For the text-containing cell, return its midpoint in [x, y] coordinate format. 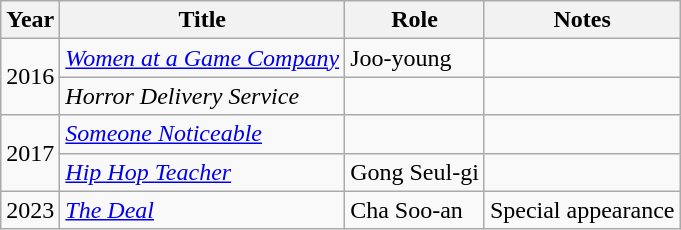
Women at a Game Company [202, 58]
2016 [30, 77]
Joo-young [415, 58]
2023 [30, 210]
Hip Hop Teacher [202, 172]
Notes [582, 20]
Someone Noticeable [202, 134]
Cha Soo-an [415, 210]
2017 [30, 153]
Special appearance [582, 210]
Year [30, 20]
Horror Delivery Service [202, 96]
Title [202, 20]
Gong Seul-gi [415, 172]
The Deal [202, 210]
Role [415, 20]
